Provide the (x, y) coordinate of the cell's center where the given text is located.  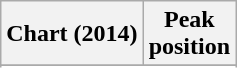
Peakposition (189, 34)
Chart (2014) (72, 34)
